Search for the cell housing the specified text and yield its (X, Y) center coordinate. 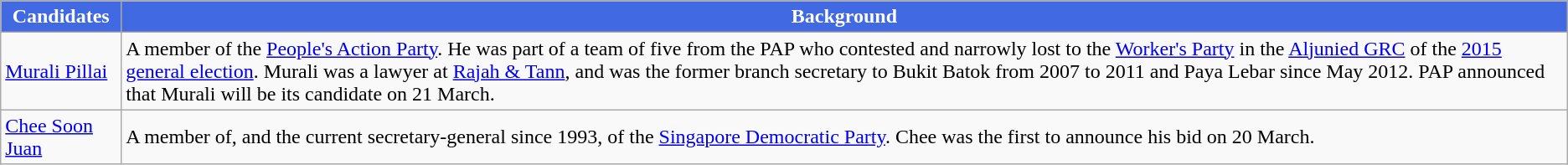
Candidates (61, 17)
Chee Soon Juan (61, 137)
Background (844, 17)
Murali Pillai (61, 71)
A member of, and the current secretary-general since 1993, of the Singapore Democratic Party. Chee was the first to announce his bid on 20 March. (844, 137)
